Scan for the cell matching the given text and deliver its (x, y) coordinate at center. 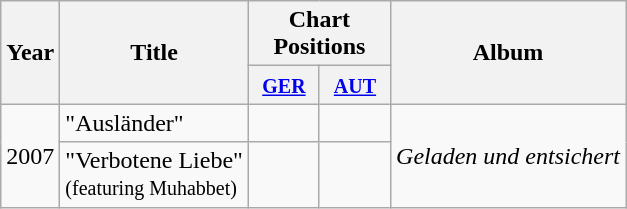
Title (154, 52)
Chart Positions (319, 34)
Geladen und entsichert (508, 156)
GER (284, 85)
AUT (354, 85)
"Verbotene Liebe"(featuring Muhabbet) (154, 174)
Year (30, 52)
"Ausländer" (154, 123)
2007 (30, 156)
Album (508, 52)
